From the cell containing the given text, extract its center point as (X, Y) coordinate. 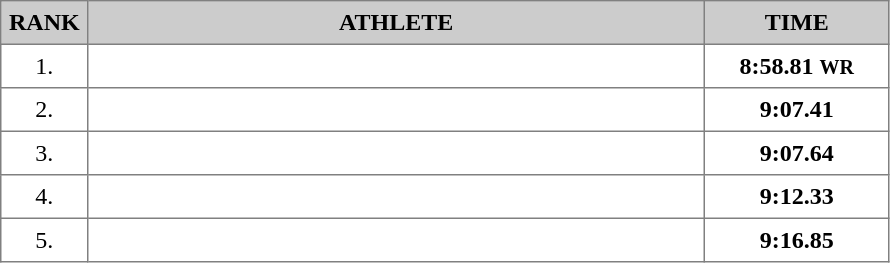
2. (44, 110)
9:12.33 (796, 197)
5. (44, 240)
9:16.85 (796, 240)
RANK (44, 23)
9:07.64 (796, 153)
9:07.41 (796, 110)
4. (44, 197)
8:58.81 WR (796, 66)
ATHLETE (396, 23)
1. (44, 66)
3. (44, 153)
TIME (796, 23)
